From the cell containing the given text, extract its center point as [X, Y] coordinate. 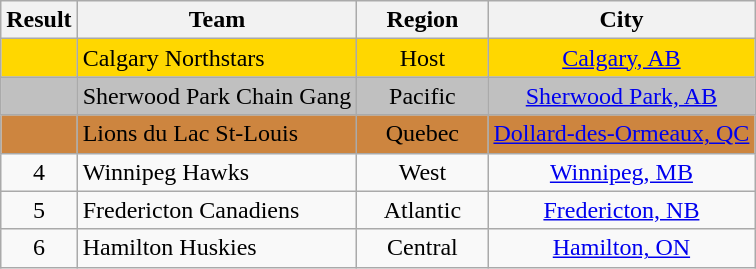
Result [39, 20]
Central [422, 248]
Winnipeg, MB [622, 172]
Hamilton Huskies [217, 248]
Dollard-des-Ormeaux, QC [622, 134]
Pacific [422, 96]
Sherwood Park Chain Gang [217, 96]
Host [422, 58]
Fredericton Canadiens [217, 210]
Quebec [422, 134]
City [622, 20]
Calgary, AB [622, 58]
Fredericton, NB [622, 210]
Atlantic [422, 210]
5 [39, 210]
Region [422, 20]
Lions du Lac St-Louis [217, 134]
Winnipeg Hawks [217, 172]
Sherwood Park, AB [622, 96]
West [422, 172]
6 [39, 248]
Calgary Northstars [217, 58]
Hamilton, ON [622, 248]
Team [217, 20]
4 [39, 172]
